For the text-containing cell, return its midpoint in [x, y] coordinate format. 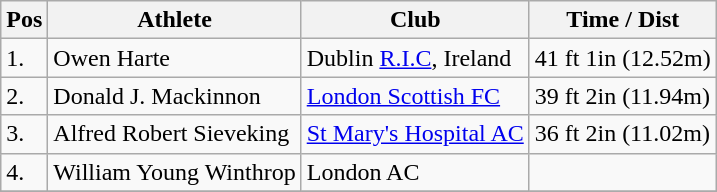
Time / Dist [622, 20]
London AC [415, 172]
39 ft 2in (11.94m) [622, 96]
2. [24, 96]
1. [24, 58]
3. [24, 134]
4. [24, 172]
London Scottish FC [415, 96]
Club [415, 20]
Pos [24, 20]
Athlete [174, 20]
Dublin R.I.C, Ireland [415, 58]
Alfred Robert Sieveking [174, 134]
St Mary's Hospital AC [415, 134]
36 ft 2in (11.02m) [622, 134]
William Young Winthrop [174, 172]
Owen Harte [174, 58]
Donald J. Mackinnon [174, 96]
41 ft 1in (12.52m) [622, 58]
